Find where the given text appears and provide that cell's center as [x, y] coordinate. 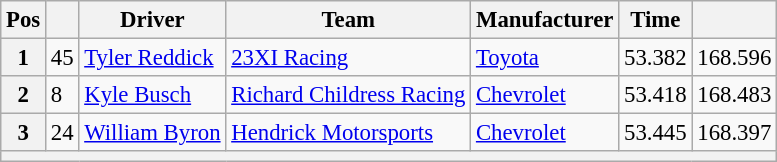
168.596 [734, 58]
Hendrick Motorsports [348, 133]
Richard Childress Racing [348, 95]
53.382 [656, 58]
168.397 [734, 133]
168.483 [734, 95]
Pos [24, 20]
24 [62, 133]
Manufacturer [545, 20]
Kyle Busch [152, 95]
Driver [152, 20]
3 [24, 133]
53.418 [656, 95]
Tyler Reddick [152, 58]
William Byron [152, 133]
Time [656, 20]
2 [24, 95]
Toyota [545, 58]
53.445 [656, 133]
45 [62, 58]
8 [62, 95]
Team [348, 20]
1 [24, 58]
23XI Racing [348, 58]
